Determine the (X, Y) coordinate at the center of the cell enclosing the given text.  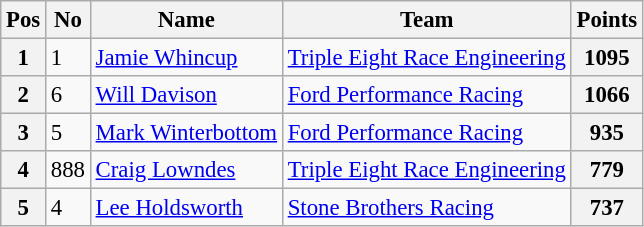
3 (24, 133)
Lee Holdsworth (186, 208)
Craig Lowndes (186, 170)
737 (606, 208)
2 (24, 95)
Name (186, 20)
779 (606, 170)
1095 (606, 58)
935 (606, 133)
1066 (606, 95)
Will Davison (186, 95)
888 (68, 170)
Points (606, 20)
No (68, 20)
Mark Winterbottom (186, 133)
Pos (24, 20)
Team (426, 20)
Jamie Whincup (186, 58)
Stone Brothers Racing (426, 208)
6 (68, 95)
